Capture the cell that displays the provided text and extract its [x, y] central coordinate. 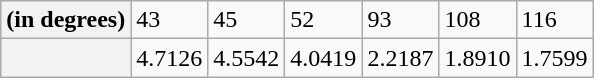
(in degrees) [66, 20]
52 [324, 20]
2.2187 [400, 58]
116 [554, 20]
93 [400, 20]
43 [170, 20]
108 [478, 20]
4.5542 [246, 58]
1.8910 [478, 58]
4.0419 [324, 58]
4.7126 [170, 58]
45 [246, 20]
1.7599 [554, 58]
